Return (x, y) of the center of cell containing provided text 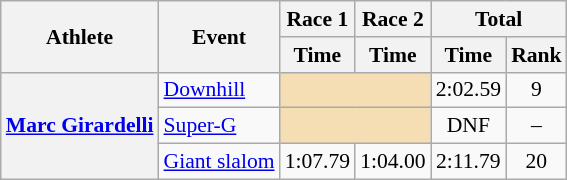
1:04.00 (392, 162)
Marc Girardelli (80, 126)
20 (536, 162)
Super-G (220, 126)
9 (536, 90)
Rank (536, 55)
1:07.79 (318, 162)
– (536, 126)
Event (220, 36)
Race 2 (392, 19)
Race 1 (318, 19)
Downhill (220, 90)
2:02.59 (468, 90)
2:11.79 (468, 162)
DNF (468, 126)
Athlete (80, 36)
Giant slalom (220, 162)
Total (499, 19)
